Scan for the cell matching the given text and deliver its (x, y) coordinate at center. 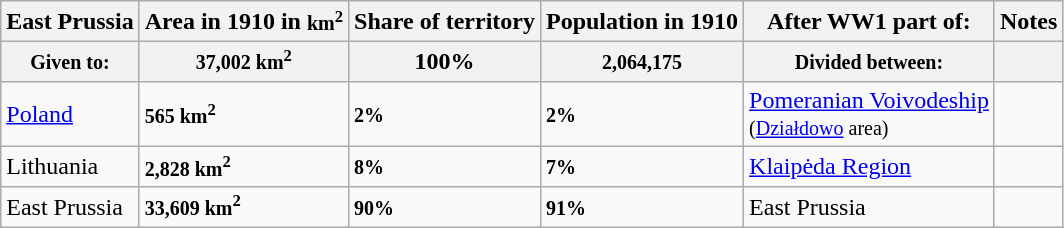
90% (445, 206)
7% (642, 166)
91% (642, 206)
After WW1 part of: (870, 21)
8% (445, 166)
Poland (70, 114)
37,002 km2 (244, 61)
100% (445, 61)
Divided between: (870, 61)
33,609 km2 (244, 206)
Area in 1910 in km2 (244, 21)
2,828 km2 (244, 166)
Given to: (70, 61)
Population in 1910 (642, 21)
565 km2 (244, 114)
Pomeranian Voivodeship(Działdowo area) (870, 114)
Lithuania (70, 166)
2,064,175 (642, 61)
Notes (1028, 21)
Klaipėda Region (870, 166)
Share of territory (445, 21)
